Return the (x, y) coordinate for the center point of the cell that contains the specified text.  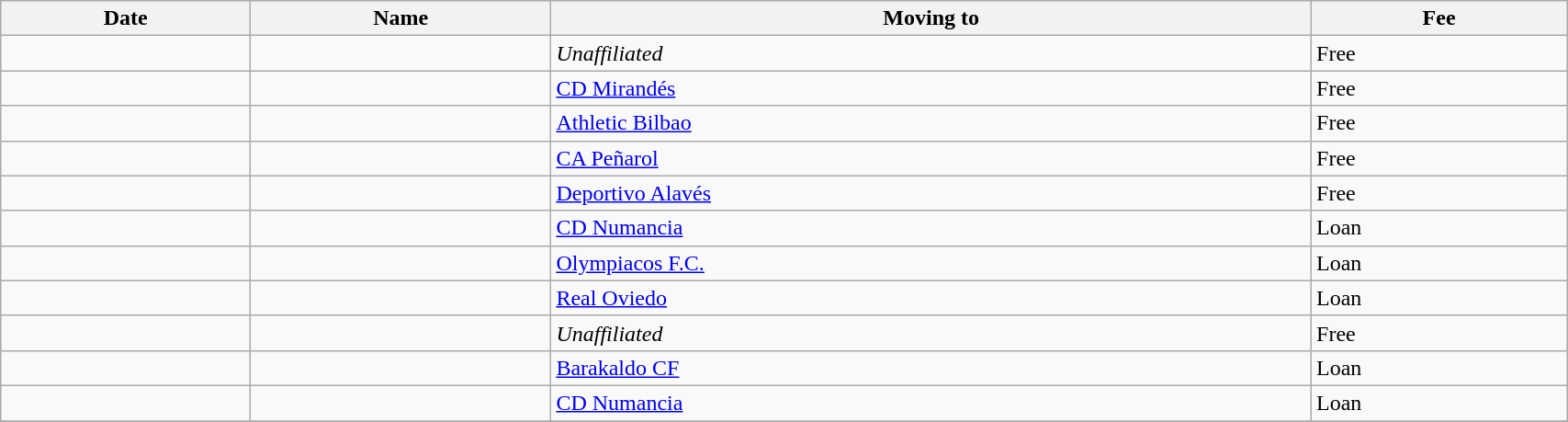
Olympiacos F.C. (931, 263)
Real Oviedo (931, 298)
Date (126, 18)
Barakaldo CF (931, 368)
Athletic Bilbao (931, 123)
Name (400, 18)
Fee (1439, 18)
Deportivo Alavés (931, 193)
Moving to (931, 18)
CA Peñarol (931, 158)
CD Mirandés (931, 88)
